Pinpoint the cell where the given text exists, returning its (x, y) midpoint coordinate. 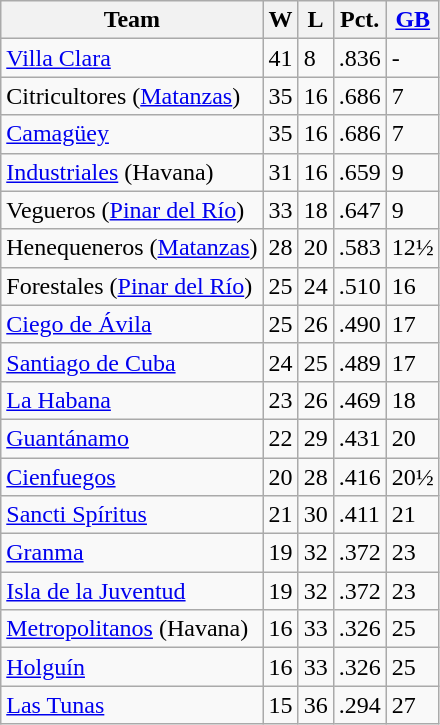
Granma (132, 553)
15 (280, 705)
.469 (360, 400)
12½ (412, 248)
Team (132, 20)
Cienfuegos (132, 477)
.836 (360, 58)
W (280, 20)
31 (280, 172)
Industriales (Havana) (132, 172)
.490 (360, 324)
Santiago de Cuba (132, 362)
Metropolitanos (Havana) (132, 629)
41 (280, 58)
Ciego de Ávila (132, 324)
Guantánamo (132, 438)
.583 (360, 248)
Forestales (Pinar del Río) (132, 286)
.647 (360, 210)
GB (412, 20)
L (316, 20)
.411 (360, 515)
.294 (360, 705)
.510 (360, 286)
29 (316, 438)
.416 (360, 477)
Pct. (360, 20)
Holguín (132, 667)
.659 (360, 172)
Henequeneros (Matanzas) (132, 248)
.431 (360, 438)
- (412, 58)
22 (280, 438)
8 (316, 58)
30 (316, 515)
Sancti Spíritus (132, 515)
Vegueros (Pinar del Río) (132, 210)
20½ (412, 477)
La Habana (132, 400)
27 (412, 705)
Villa Clara (132, 58)
.489 (360, 362)
Isla de la Juventud (132, 591)
Citricultores (Matanzas) (132, 96)
Las Tunas (132, 705)
36 (316, 705)
Camagüey (132, 134)
